Output the (x, y) coordinate of the center of the cell containing the given text.  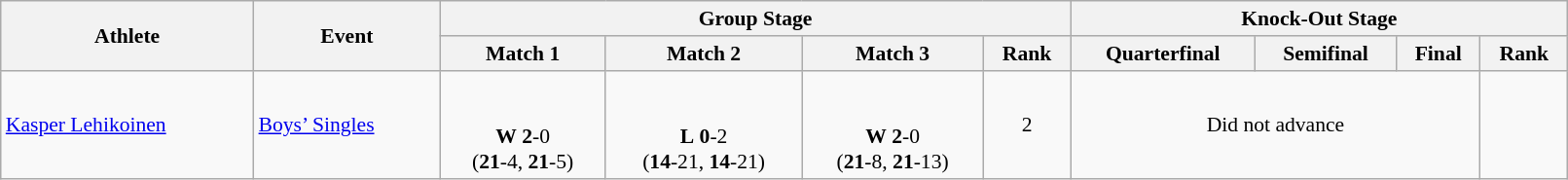
Final (1439, 54)
W 2-0 (21-4, 21-5) (523, 125)
2 (1027, 125)
Match 3 (893, 54)
Event (347, 35)
Quarterfinal (1163, 54)
W 2-0 (21-8, 21-13) (893, 125)
Match 1 (523, 54)
L 0-2 (14-21, 14-21) (704, 125)
Boys’ Singles (347, 125)
Semifinal (1326, 54)
Group Stage (755, 18)
Athlete (128, 35)
Kasper Lehikoinen (128, 125)
Match 2 (704, 54)
Did not advance (1275, 125)
Knock-Out Stage (1320, 18)
